Pinpoint the cell where the given text exists, returning its (X, Y) midpoint coordinate. 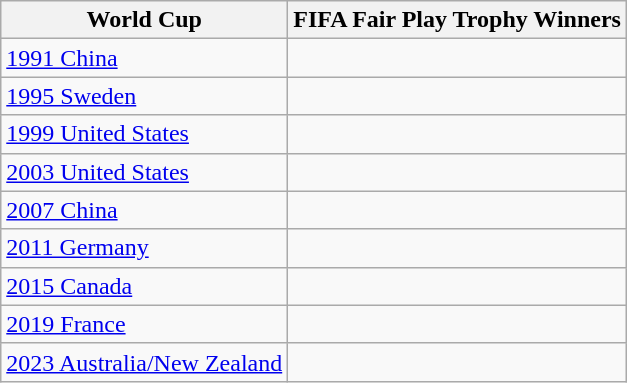
1999 United States (144, 134)
World Cup (144, 20)
1991 China (144, 58)
2019 France (144, 324)
FIFA Fair Play Trophy Winners (458, 20)
2011 Germany (144, 248)
2023 Australia/New Zealand (144, 362)
1995 Sweden (144, 96)
2015 Canada (144, 286)
2007 China (144, 210)
2003 United States (144, 172)
